Extract the (X, Y) coordinate from the center of the cell holding the provided text.  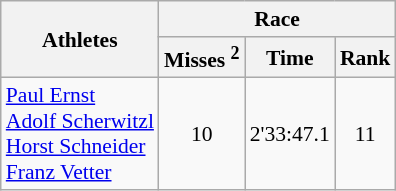
Paul ErnstAdolf ScherwitzlHorst SchneiderFranz Vetter (80, 134)
11 (366, 134)
Rank (366, 58)
10 (202, 134)
Race (277, 19)
2'33:47.1 (290, 134)
Athletes (80, 40)
Misses 2 (202, 58)
Time (290, 58)
